Search for the cell housing the specified text and yield its (x, y) center coordinate. 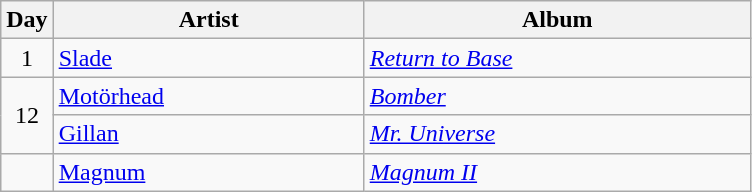
Bomber (557, 96)
Magnum II (557, 172)
Slade (208, 58)
Album (557, 20)
Day (27, 20)
Magnum (208, 172)
Artist (208, 20)
12 (27, 115)
Motörhead (208, 96)
Return to Base (557, 58)
Mr. Universe (557, 134)
Gillan (208, 134)
1 (27, 58)
